Locate the cell with the specified text and output its (X, Y) center coordinate. 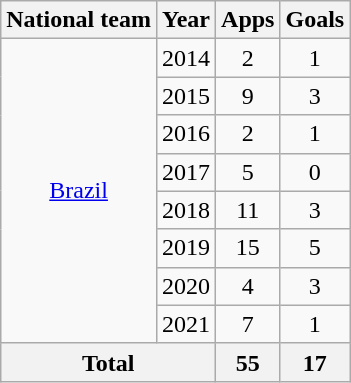
2016 (186, 134)
Apps (248, 20)
2021 (186, 324)
15 (248, 248)
17 (315, 362)
2014 (186, 58)
Total (108, 362)
Goals (315, 20)
4 (248, 286)
2017 (186, 172)
2018 (186, 210)
2015 (186, 96)
0 (315, 172)
Brazil (79, 191)
Year (186, 20)
55 (248, 362)
9 (248, 96)
2020 (186, 286)
2019 (186, 248)
National team (79, 20)
7 (248, 324)
11 (248, 210)
